Determine the [x, y] coordinate at the center of the cell enclosing the given text.  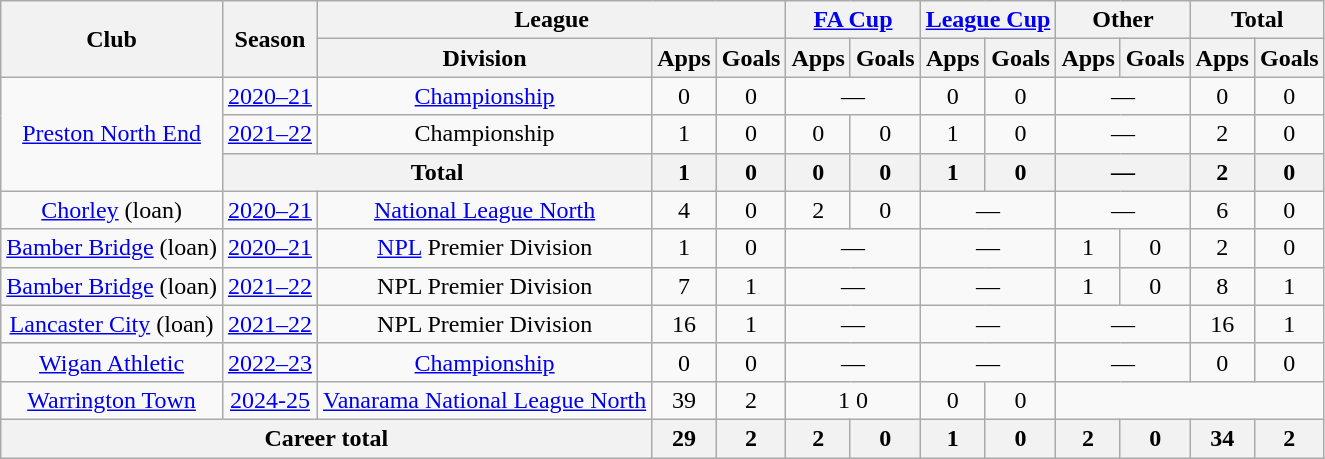
League Cup [988, 20]
1 0 [853, 400]
Wigan Athletic [112, 362]
Career total [326, 438]
29 [684, 438]
Chorley (loan) [112, 210]
7 [684, 286]
8 [1222, 286]
Other [1123, 20]
FA Cup [853, 20]
Warrington Town [112, 400]
4 [684, 210]
2022–23 [270, 362]
2024-25 [270, 400]
Lancaster City (loan) [112, 324]
34 [1222, 438]
Division [484, 58]
Club [112, 39]
Vanarama National League North [484, 400]
National League North [484, 210]
6 [1222, 210]
Season [270, 39]
39 [684, 400]
Preston North End [112, 134]
League [551, 20]
